Scan for the cell matching the given text and deliver its [X, Y] coordinate at center. 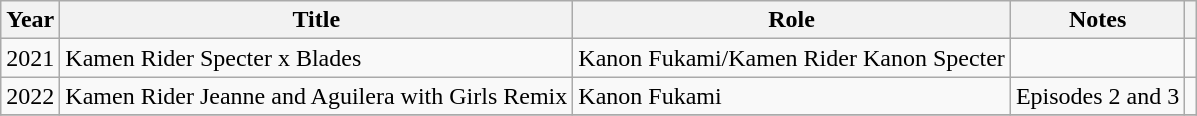
Notes [1097, 20]
Kamen Rider Specter x Blades [316, 58]
Year [30, 20]
Episodes 2 and 3 [1097, 96]
Title [316, 20]
Kanon Fukami/Kamen Rider Kanon Specter [792, 58]
Role [792, 20]
2021 [30, 58]
2022 [30, 96]
Kanon Fukami [792, 96]
Kamen Rider Jeanne and Aguilera with Girls Remix [316, 96]
